Search for the cell housing the specified text and yield its (x, y) center coordinate. 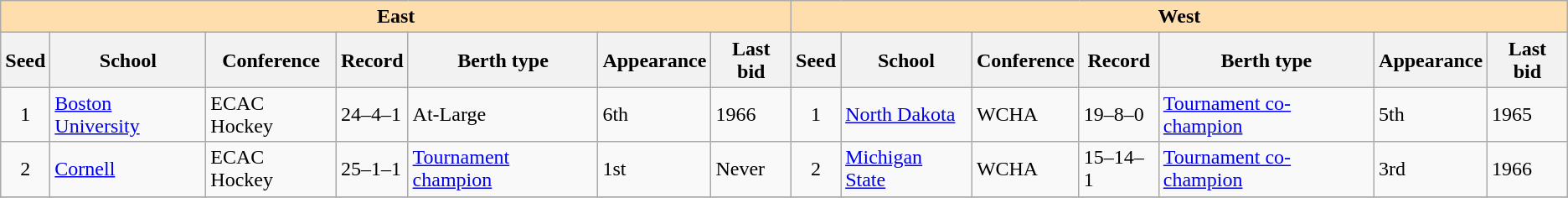
1st (655, 169)
East (396, 17)
6th (655, 114)
19–8–0 (1119, 114)
Boston University (128, 114)
Cornell (128, 169)
North Dakota (906, 114)
At-Large (503, 114)
Michigan State (906, 169)
1965 (1528, 114)
Tournament champion (503, 169)
3rd (1431, 169)
West (1179, 17)
15–14–1 (1119, 169)
5th (1431, 114)
25–1–1 (372, 169)
Never (751, 169)
24–4–1 (372, 114)
